Output the [x, y] coordinate of the center of the cell containing the given text.  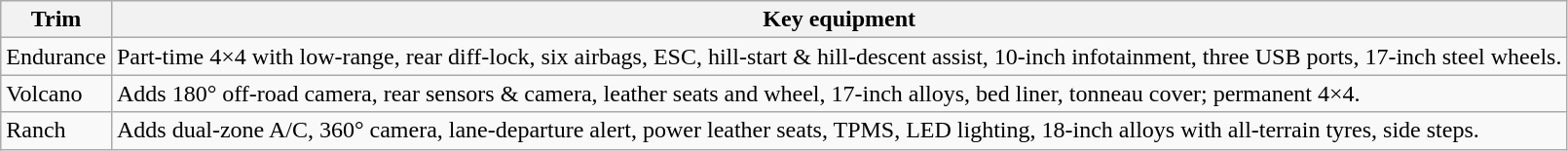
Trim [56, 19]
Adds dual-zone A/C, 360° camera, lane-departure alert, power leather seats, TPMS, LED lighting, 18-inch alloys with all-terrain tyres, side steps. [840, 131]
Volcano [56, 94]
Endurance [56, 57]
Adds 180° off-road camera, rear sensors & camera, leather seats and wheel, 17-inch alloys, bed liner, tonneau cover; permanent 4×4. [840, 94]
Ranch [56, 131]
Key equipment [840, 19]
